Search for the cell housing the specified text and yield its [X, Y] center coordinate. 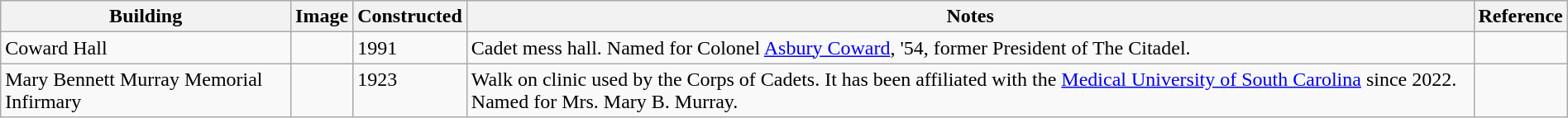
Building [146, 17]
Coward Hall [146, 48]
1991 [410, 48]
Constructed [410, 17]
Notes [970, 17]
Image [323, 17]
Reference [1520, 17]
Cadet mess hall. Named for Colonel Asbury Coward, '54, former President of The Citadel. [970, 48]
Mary Bennett Murray Memorial Infirmary [146, 91]
1923 [410, 91]
